Identify which cell holds the provided text, then report its [X, Y] central coordinate. 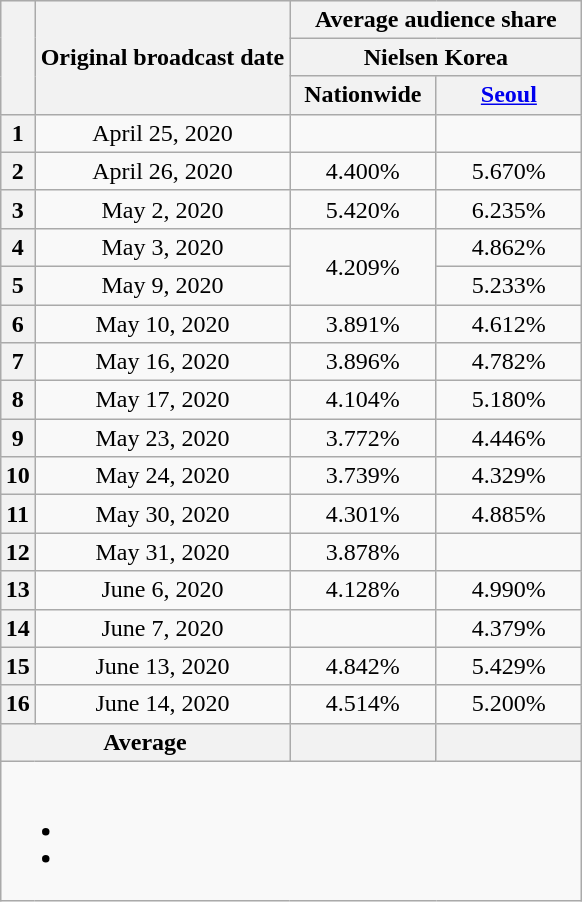
13 [18, 590]
5.233% [509, 285]
May 9, 2020 [162, 285]
4.400% [363, 171]
3 [18, 209]
May 23, 2020 [162, 438]
4.612% [509, 323]
April 26, 2020 [162, 171]
May 17, 2020 [162, 400]
4.862% [509, 247]
4.301% [363, 514]
May 3, 2020 [162, 247]
4.379% [509, 628]
Average audience share [436, 19]
June 6, 2020 [162, 590]
6.235% [509, 209]
4.990% [509, 590]
5.670% [509, 171]
Average [145, 742]
3.891% [363, 323]
11 [18, 514]
5.420% [363, 209]
4.446% [509, 438]
2 [18, 171]
4.782% [509, 362]
4.128% [363, 590]
June 7, 2020 [162, 628]
June 14, 2020 [162, 704]
April 25, 2020 [162, 133]
14 [18, 628]
4.209% [363, 266]
Seoul [509, 95]
3.772% [363, 438]
May 10, 2020 [162, 323]
4.104% [363, 400]
Nationwide [363, 95]
3.739% [363, 476]
Nielsen Korea [436, 57]
May 31, 2020 [162, 552]
4 [18, 247]
4.329% [509, 476]
5 [18, 285]
4.842% [363, 666]
10 [18, 476]
May 30, 2020 [162, 514]
5.200% [509, 704]
15 [18, 666]
4.885% [509, 514]
1 [18, 133]
8 [18, 400]
May 2, 2020 [162, 209]
4.514% [363, 704]
5.429% [509, 666]
Original broadcast date [162, 57]
6 [18, 323]
June 13, 2020 [162, 666]
3.896% [363, 362]
12 [18, 552]
5.180% [509, 400]
May 16, 2020 [162, 362]
16 [18, 704]
9 [18, 438]
3.878% [363, 552]
May 24, 2020 [162, 476]
7 [18, 362]
